Detect which cell encompasses the target text, then output its (X, Y) center coordinate. 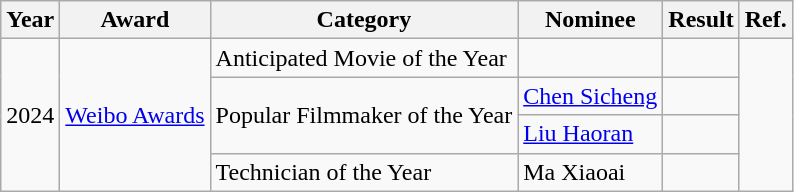
Result (701, 20)
2024 (30, 115)
Ref. (766, 20)
Chen Sicheng (590, 96)
Nominee (590, 20)
Popular Filmmaker of the Year (364, 115)
Award (135, 20)
Liu Haoran (590, 134)
Ma Xiaoai (590, 172)
Technician of the Year (364, 172)
Anticipated Movie of the Year (364, 58)
Category (364, 20)
Weibo Awards (135, 115)
Year (30, 20)
